Pinpoint the cell where the given text exists, returning its (x, y) midpoint coordinate. 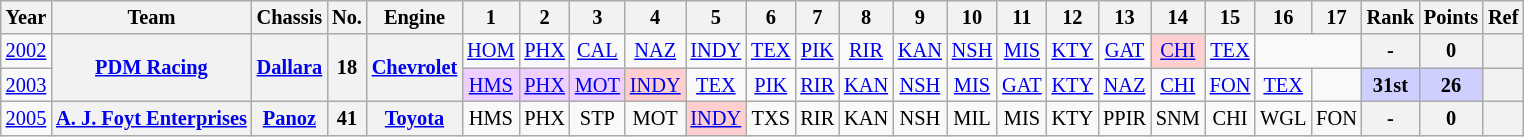
HOM (490, 51)
Chassis (290, 17)
Team (152, 17)
11 (1022, 17)
5 (716, 17)
2002 (26, 51)
TXS (770, 118)
1 (490, 17)
7 (817, 17)
13 (1124, 17)
WGL (1283, 118)
STP (598, 118)
PDM Racing (152, 68)
Points (1451, 17)
3 (598, 17)
10 (972, 17)
14 (1178, 17)
26 (1451, 85)
9 (920, 17)
SNM (1178, 118)
PPIR (1124, 118)
Engine (414, 17)
Toyota (414, 118)
12 (1073, 17)
15 (1230, 17)
2003 (26, 85)
Rank (1390, 17)
CAL (598, 51)
2 (544, 17)
MIL (972, 118)
Ref (1503, 17)
17 (1336, 17)
8 (866, 17)
Year (26, 17)
Panoz (290, 118)
18 (347, 68)
41 (347, 118)
16 (1283, 17)
Dallara (290, 68)
31st (1390, 85)
6 (770, 17)
No. (347, 17)
A. J. Foyt Enterprises (152, 118)
Chevrolet (414, 68)
4 (656, 17)
2005 (26, 118)
